From the cell containing the given text, extract its center point as [X, Y] coordinate. 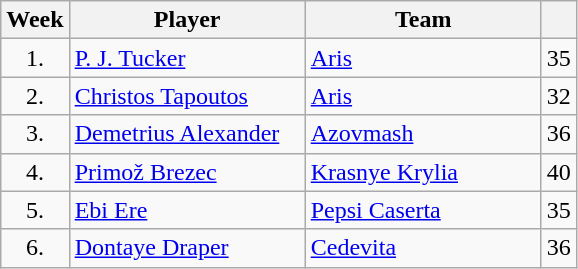
Ebi Ere [187, 210]
Team [423, 20]
Demetrius Alexander [187, 134]
Krasnye Krylia [423, 172]
3. [35, 134]
Cedevita [423, 248]
P. J. Tucker [187, 58]
Dontaye Draper [187, 248]
Christos Tapoutos [187, 96]
Pepsi Caserta [423, 210]
32 [558, 96]
6. [35, 248]
5. [35, 210]
1. [35, 58]
4. [35, 172]
2. [35, 96]
Azovmash [423, 134]
Week [35, 20]
40 [558, 172]
Player [187, 20]
Primož Brezec [187, 172]
